Capture the cell that displays the provided text and extract its (X, Y) central coordinate. 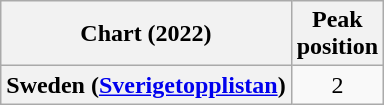
Peakposition (337, 34)
Chart (2022) (146, 34)
Sweden (Sverigetopplistan) (146, 85)
2 (337, 85)
